Detect which cell encompasses the target text, then output its (x, y) center coordinate. 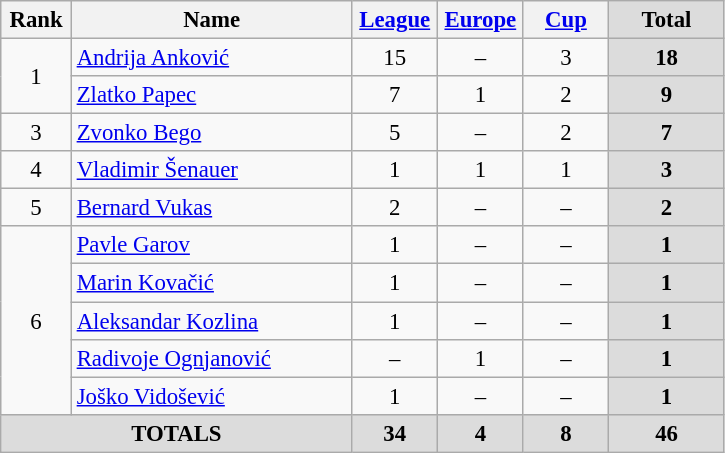
Aleksandar Kozlina (212, 321)
Zlatko Papec (212, 95)
Bernard Vukas (212, 208)
TOTALS (176, 433)
Total (667, 20)
Europe (481, 20)
Andrija Anković (212, 58)
46 (667, 433)
18 (667, 58)
Zvonko Bego (212, 133)
Marin Kovačić (212, 283)
Vladimir Šenauer (212, 170)
Joško Vidošević (212, 396)
Rank (36, 20)
Cup (566, 20)
34 (395, 433)
15 (395, 58)
6 (36, 320)
9 (667, 95)
Radivoje Ognjanović (212, 358)
8 (566, 433)
Name (212, 20)
Pavle Garov (212, 245)
League (395, 20)
